Pinpoint the cell where the given text exists, returning its [X, Y] midpoint coordinate. 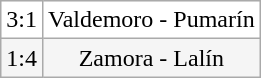
Zamora - Lalín [151, 58]
1:4 [22, 58]
3:1 [22, 20]
Valdemoro - Pumarín [151, 20]
